Detect which cell encompasses the target text, then output its [x, y] center coordinate. 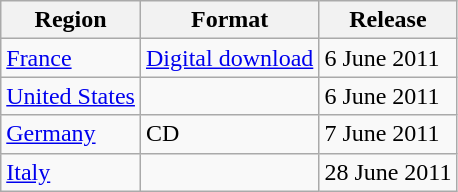
Germany [71, 134]
Italy [71, 172]
United States [71, 96]
Release [388, 20]
Region [71, 20]
Format [229, 20]
Digital download [229, 58]
28 June 2011 [388, 172]
CD [229, 134]
7 June 2011 [388, 134]
France [71, 58]
